Return (X, Y) of the center of cell containing provided text 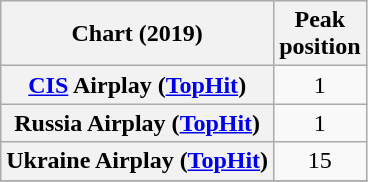
Russia Airplay (TopHit) (138, 123)
Ukraine Airplay (TopHit) (138, 161)
CIS Airplay (TopHit) (138, 85)
Peakposition (320, 34)
Chart (2019) (138, 34)
15 (320, 161)
